Identify which cell holds the provided text, then report its [X, Y] central coordinate. 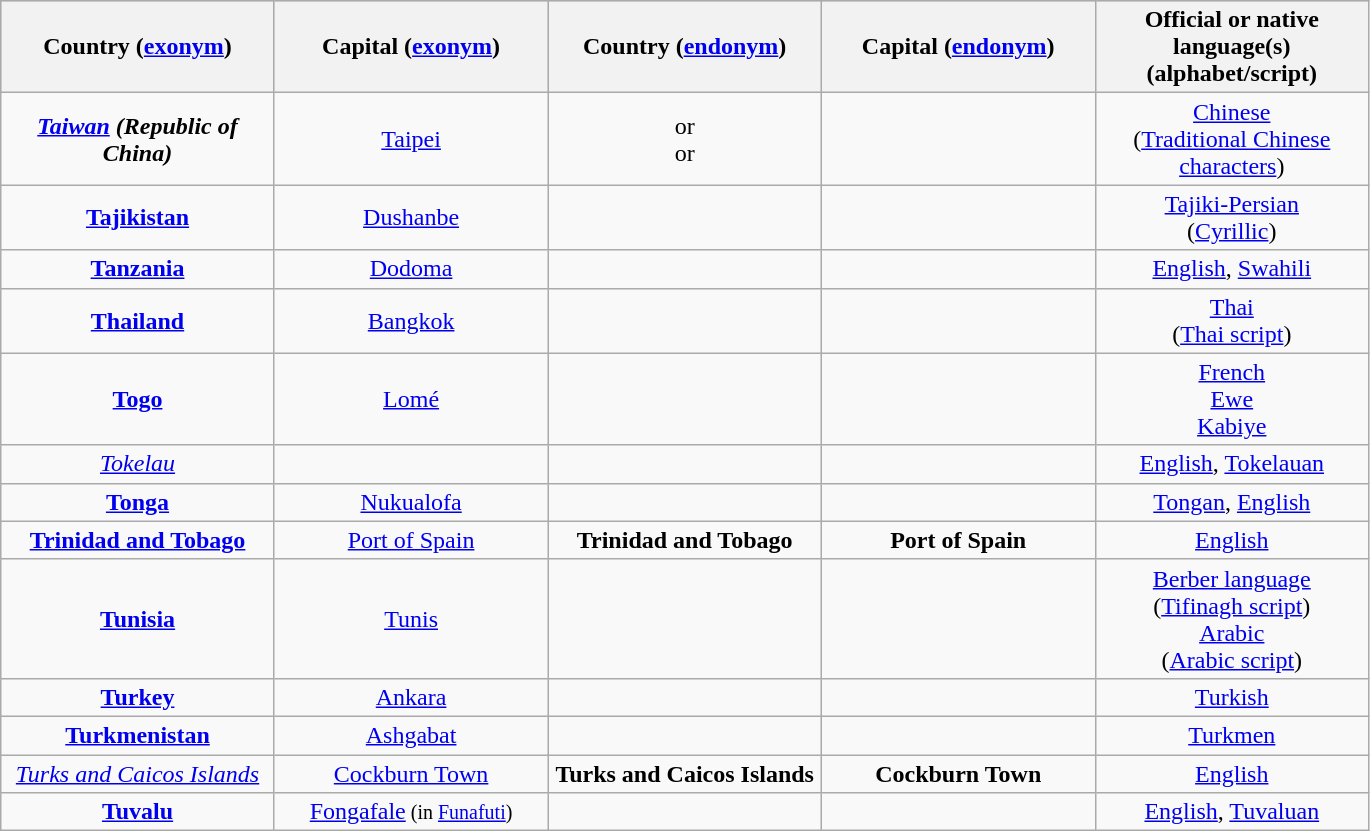
Thai(Thai script) [1232, 320]
Taiwan (Republic of China) [138, 139]
Turkish [1232, 697]
Tajikistan [138, 218]
Berber language(Tifinagh script)Arabic(Arabic script) [1232, 618]
Capital (endonym) [958, 47]
Tajiki-Persian(Cyrillic) [1232, 218]
Ankara [411, 697]
English, Tokelauan [1232, 464]
Tunisia [138, 618]
Turkmenistan [138, 735]
Turkmen [1232, 735]
Togo [138, 399]
Country (endonym) [685, 47]
Tonga [138, 502]
English, Tuvaluan [1232, 812]
Tunis [411, 618]
FrenchEweKabiye [1232, 399]
Lomé [411, 399]
Turkey [138, 697]
Tongan, English [1232, 502]
English, Swahili [1232, 269]
Fongafale (in Funafuti) [411, 812]
Dushanbe [411, 218]
Chinese(Traditional Chinese characters) [1232, 139]
Taipei [411, 139]
Country (exonym) [138, 47]
or or [685, 139]
Thailand [138, 320]
Tokelau [138, 464]
Ashgabat [411, 735]
Nukualofa [411, 502]
Tuvalu [138, 812]
Capital (exonym) [411, 47]
Tanzania [138, 269]
Bangkok [411, 320]
Dodoma [411, 269]
Official or native language(s) (alphabet/script) [1232, 47]
